Search for the cell housing the specified text and yield its (X, Y) center coordinate. 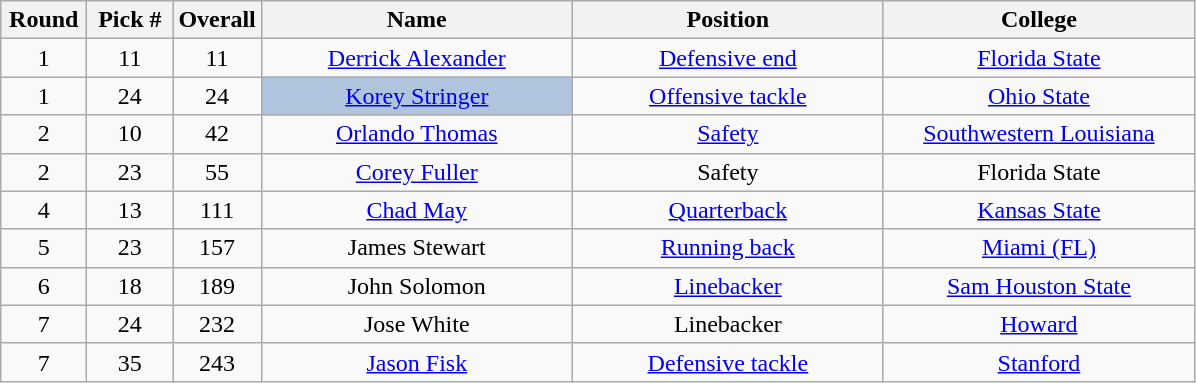
Derrick Alexander (416, 58)
Howard (1038, 324)
Round (44, 20)
Pick # (130, 20)
Jose White (416, 324)
6 (44, 286)
Chad May (416, 210)
Quarterback (728, 210)
35 (130, 362)
4 (44, 210)
James Stewart (416, 248)
Corey Fuller (416, 172)
Overall (217, 20)
Defensive end (728, 58)
157 (217, 248)
5 (44, 248)
Kansas State (1038, 210)
Position (728, 20)
13 (130, 210)
Miami (FL) (1038, 248)
Running back (728, 248)
243 (217, 362)
Ohio State (1038, 96)
Name (416, 20)
232 (217, 324)
18 (130, 286)
Korey Stringer (416, 96)
Offensive tackle (728, 96)
John Solomon (416, 286)
55 (217, 172)
Stanford (1038, 362)
Southwestern Louisiana (1038, 134)
42 (217, 134)
10 (130, 134)
111 (217, 210)
Sam Houston State (1038, 286)
Jason Fisk (416, 362)
Defensive tackle (728, 362)
College (1038, 20)
189 (217, 286)
Orlando Thomas (416, 134)
